Output the (x, y) coordinate of the center of the cell containing the given text.  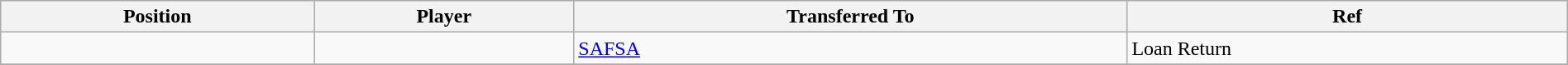
Ref (1347, 17)
SAFSA (850, 48)
Loan Return (1347, 48)
Transferred To (850, 17)
Position (157, 17)
Player (444, 17)
